Return the [x, y] coordinate for the center point of the cell that contains the specified text.  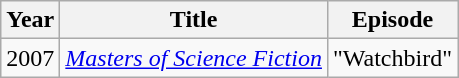
Episode [392, 20]
Masters of Science Fiction [194, 58]
"Watchbird" [392, 58]
2007 [30, 58]
Year [30, 20]
Title [194, 20]
